Provide the (x, y) coordinate of the cell's center where the given text is located.  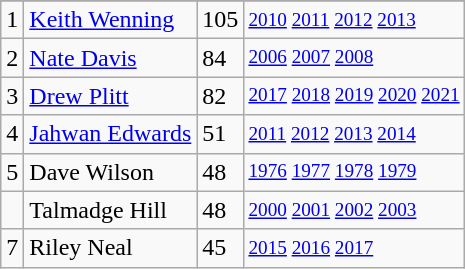
1 (12, 20)
2000 2001 2002 2003 (354, 210)
82 (220, 96)
Dave Wilson (110, 172)
2 (12, 58)
Keith Wenning (110, 20)
Nate Davis (110, 58)
51 (220, 134)
Drew Plitt (110, 96)
1976 1977 1978 1979 (354, 172)
5 (12, 172)
4 (12, 134)
Jahwan Edwards (110, 134)
3 (12, 96)
84 (220, 58)
2017 2018 2019 2020 2021 (354, 96)
2010 2011 2012 2013 (354, 20)
Riley Neal (110, 248)
Talmadge Hill (110, 210)
2006 2007 2008 (354, 58)
7 (12, 248)
2015 2016 2017 (354, 248)
105 (220, 20)
2011 2012 2013 2014 (354, 134)
45 (220, 248)
